Scan for the cell matching the given text and deliver its [X, Y] coordinate at center. 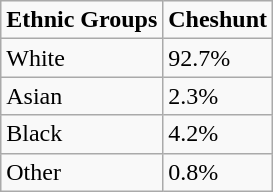
Cheshunt [218, 20]
2.3% [218, 96]
4.2% [218, 134]
Ethnic Groups [82, 20]
Other [82, 172]
White [82, 58]
92.7% [218, 58]
0.8% [218, 172]
Asian [82, 96]
Black [82, 134]
